Extract the [X, Y] coordinate from the center of the cell holding the provided text.  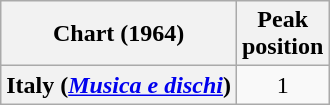
Italy (Musica e dischi) [119, 85]
Chart (1964) [119, 34]
1 [282, 85]
Peakposition [282, 34]
